From the cell containing the given text, extract its center point as [X, Y] coordinate. 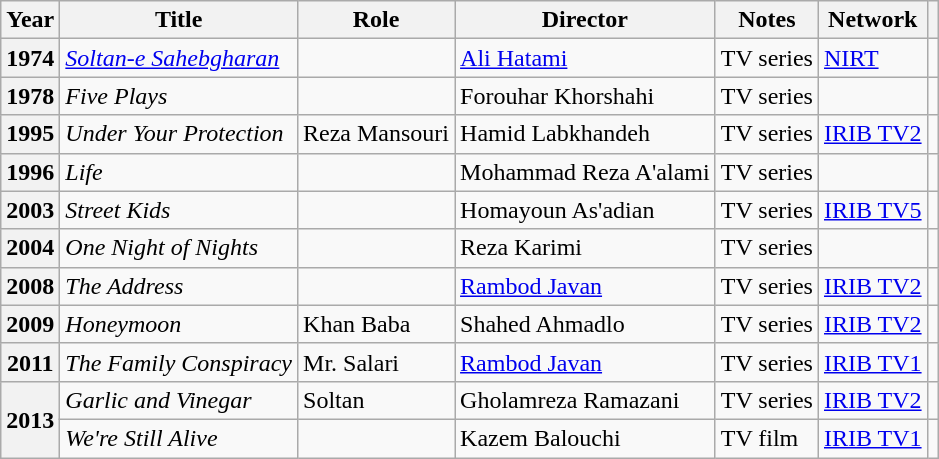
Director [586, 20]
Under Your Protection [179, 134]
We're Still Alive [179, 438]
Title [179, 20]
2008 [30, 286]
Homayoun As'adian [586, 210]
Kazem Balouchi [586, 438]
Soltan [376, 400]
One Night of Nights [179, 248]
TV film [766, 438]
2004 [30, 248]
Garlic and Vinegar [179, 400]
IRIB TV5 [872, 210]
Reza Mansouri [376, 134]
Honeymoon [179, 324]
1974 [30, 58]
Mohammad Reza A'alami [586, 172]
Notes [766, 20]
Forouhar Khorshahi [586, 96]
Street Kids [179, 210]
1995 [30, 134]
Year [30, 20]
1996 [30, 172]
2011 [30, 362]
Life [179, 172]
Hamid Labkhandeh [586, 134]
Network [872, 20]
Five Plays [179, 96]
Ali Hatami [586, 58]
Shahed Ahmadlo [586, 324]
Mr. Salari [376, 362]
Reza Karimi [586, 248]
Gholamreza Ramazani [586, 400]
Soltan-e Sahebgharan [179, 58]
The Address [179, 286]
Khan Baba [376, 324]
2009 [30, 324]
2013 [30, 419]
NIRT [872, 58]
1978 [30, 96]
Role [376, 20]
The Family Conspiracy [179, 362]
2003 [30, 210]
